Return the (x, y) coordinate for the center point of the cell that contains the specified text.  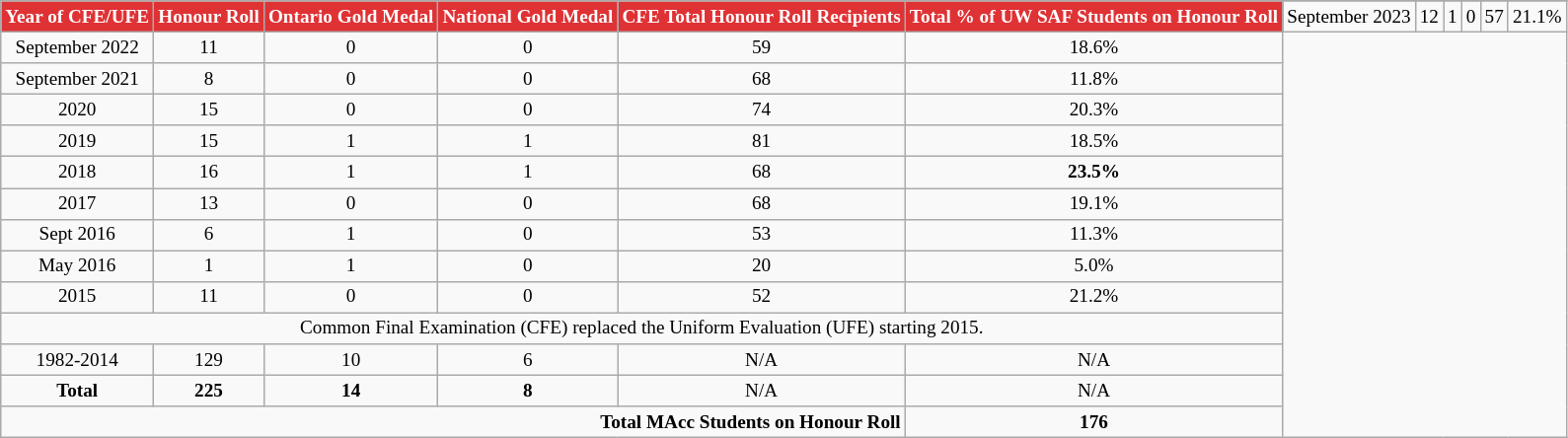
2019 (77, 141)
23.5% (1093, 173)
Total % of UW SAF Students on Honour Roll (1093, 17)
81 (762, 141)
Honour Roll (209, 17)
129 (209, 360)
September 2022 (77, 47)
1982-2014 (77, 360)
19.1% (1093, 203)
Ontario Gold Medal (351, 17)
18.6% (1093, 47)
Total MAcc Students on Honour Roll (454, 422)
12 (1429, 17)
Total (77, 391)
57 (1494, 17)
52 (762, 297)
11.8% (1093, 79)
CFE Total Honour Roll Recipients (762, 17)
Common Final Examination (CFE) replaced the Uniform Evaluation (UFE) starting 2015. (641, 328)
20 (762, 266)
2015 (77, 297)
5.0% (1093, 266)
2020 (77, 109)
18.5% (1093, 141)
September 2023 (1349, 17)
14 (351, 391)
74 (762, 109)
176 (1093, 422)
11.3% (1093, 235)
National Gold Medal (528, 17)
20.3% (1093, 109)
225 (209, 391)
Sept 2016 (77, 235)
Year of CFE/UFE (77, 17)
59 (762, 47)
2018 (77, 173)
September 2021 (77, 79)
10 (351, 360)
21.2% (1093, 297)
16 (209, 173)
21.1% (1537, 17)
May 2016 (77, 266)
13 (209, 203)
53 (762, 235)
2017 (77, 203)
